From the cell containing the given text, extract its center point as (X, Y) coordinate. 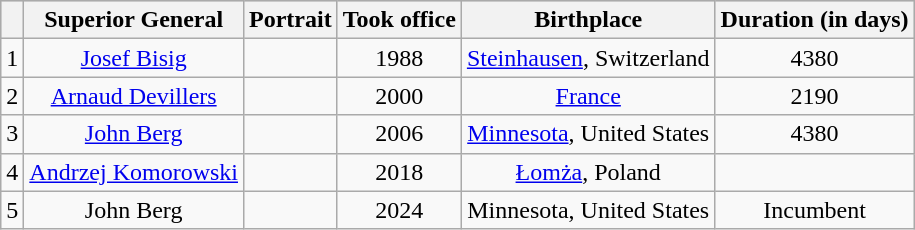
1988 (399, 58)
France (588, 96)
Portrait (291, 20)
Steinhausen, Switzerland (588, 58)
1 (12, 58)
Birthplace (588, 20)
Superior General (134, 20)
3 (12, 134)
2190 (814, 96)
2006 (399, 134)
Arnaud Devillers (134, 96)
Josef Bisig (134, 58)
Incumbent (814, 210)
Duration (in days) (814, 20)
Andrzej Komorowski (134, 172)
Łomża, Poland (588, 172)
2 (12, 96)
2024 (399, 210)
2018 (399, 172)
2000 (399, 96)
Took office (399, 20)
5 (12, 210)
4 (12, 172)
